Provide the (x, y) coordinate of the cell's center where the given text is located.  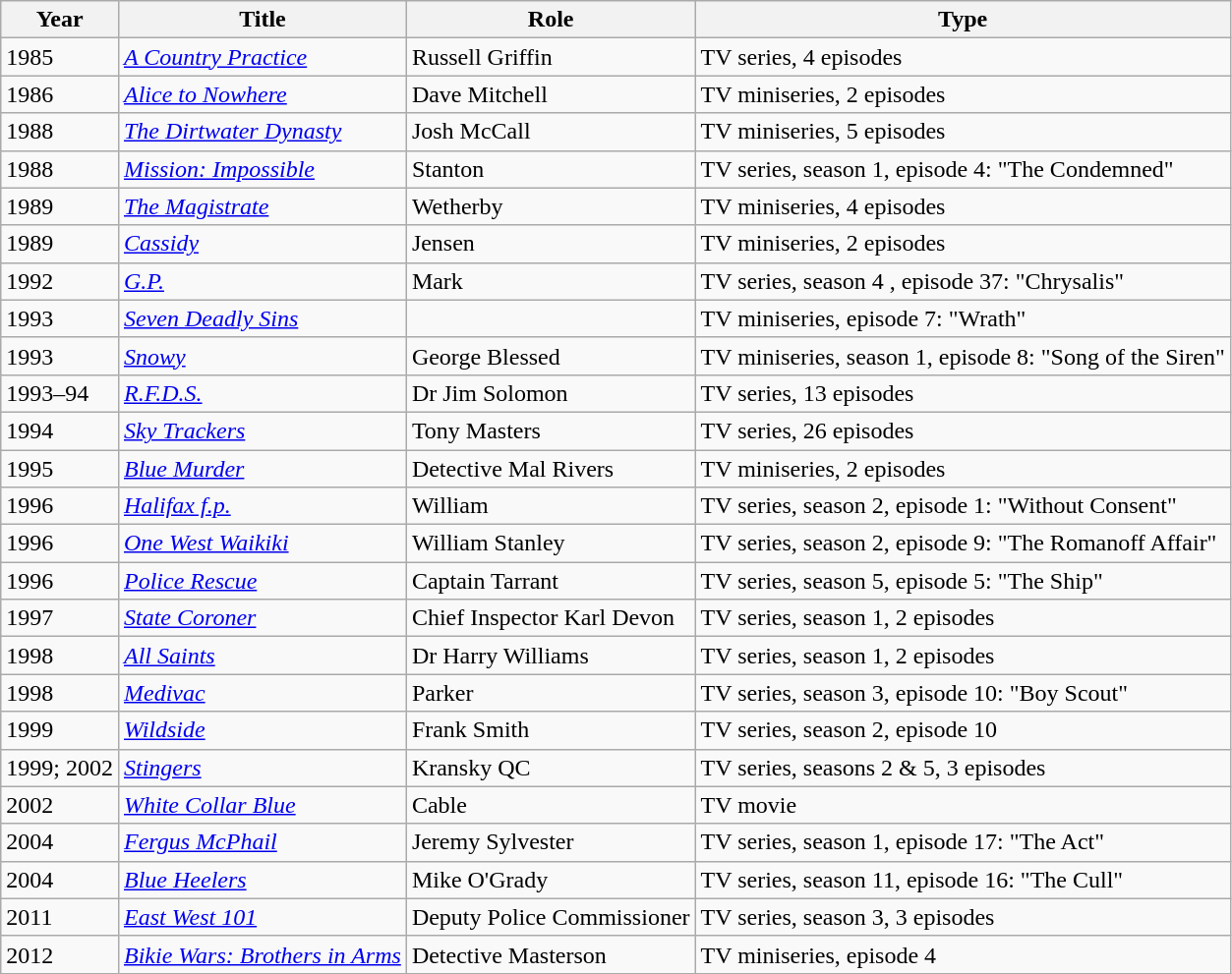
TV series, season 3, episode 10: "Boy Scout" (963, 693)
Cassidy (262, 244)
Dave Mitchell (551, 94)
1997 (60, 618)
Deputy Police Commissioner (551, 917)
TV series, 4 episodes (963, 57)
TV series, season 1, episode 4: "The Condemned" (963, 169)
R.F.D.S. (262, 393)
TV miniseries, season 1, episode 8: "Song of the Siren" (963, 356)
Detective Mal Rivers (551, 469)
Jeremy Sylvester (551, 842)
Role (551, 20)
G.P. (262, 281)
Year (60, 20)
1986 (60, 94)
TV series, season 4 , episode 37: "Chrysalis" (963, 281)
TV movie (963, 805)
TV miniseries, episode 7: "Wrath" (963, 318)
Jensen (551, 244)
TV series, season 5, episode 5: "The Ship" (963, 581)
Mark (551, 281)
2002 (60, 805)
Mission: Impossible (262, 169)
Blue Heelers (262, 880)
1993–94 (60, 393)
East West 101 (262, 917)
Mike O'Grady (551, 880)
William (551, 506)
All Saints (262, 656)
Parker (551, 693)
Wetherby (551, 206)
Title (262, 20)
Tony Masters (551, 430)
Captain Tarrant (551, 581)
Seven Deadly Sins (262, 318)
TV series, seasons 2 & 5, 3 episodes (963, 768)
Sky Trackers (262, 430)
Cable (551, 805)
Fergus McPhail (262, 842)
One West Waikiki (262, 544)
TV series, season 1, episode 17: "The Act" (963, 842)
1994 (60, 430)
Wildside (262, 730)
2012 (60, 954)
2011 (60, 917)
Russell Griffin (551, 57)
Medivac (262, 693)
1999 (60, 730)
The Dirtwater Dynasty (262, 132)
TV series, 26 episodes (963, 430)
Dr Harry Williams (551, 656)
TV series, 13 episodes (963, 393)
1999; 2002 (60, 768)
The Magistrate (262, 206)
Bikie Wars: Brothers in Arms (262, 954)
Alice to Nowhere (262, 94)
William Stanley (551, 544)
Blue Murder (262, 469)
Josh McCall (551, 132)
State Coroner (262, 618)
Dr Jim Solomon (551, 393)
A Country Practice (262, 57)
1992 (60, 281)
TV miniseries, episode 4 (963, 954)
TV series, season 11, episode 16: "The Cull" (963, 880)
TV series, season 2, episode 1: "Without Consent" (963, 506)
1995 (60, 469)
Type (963, 20)
Frank Smith (551, 730)
TV series, season 2, episode 10 (963, 730)
White Collar Blue (262, 805)
Detective Masterson (551, 954)
Kransky QC (551, 768)
Stingers (262, 768)
Halifax f.p. (262, 506)
George Blessed (551, 356)
Stanton (551, 169)
TV series, season 2, episode 9: "The Romanoff Affair" (963, 544)
Police Rescue (262, 581)
TV miniseries, 4 episodes (963, 206)
1985 (60, 57)
TV series, season 3, 3 episodes (963, 917)
Snowy (262, 356)
TV miniseries, 5 episodes (963, 132)
Chief Inspector Karl Devon (551, 618)
